Output the [x, y] coordinate of the center of the cell containing the given text.  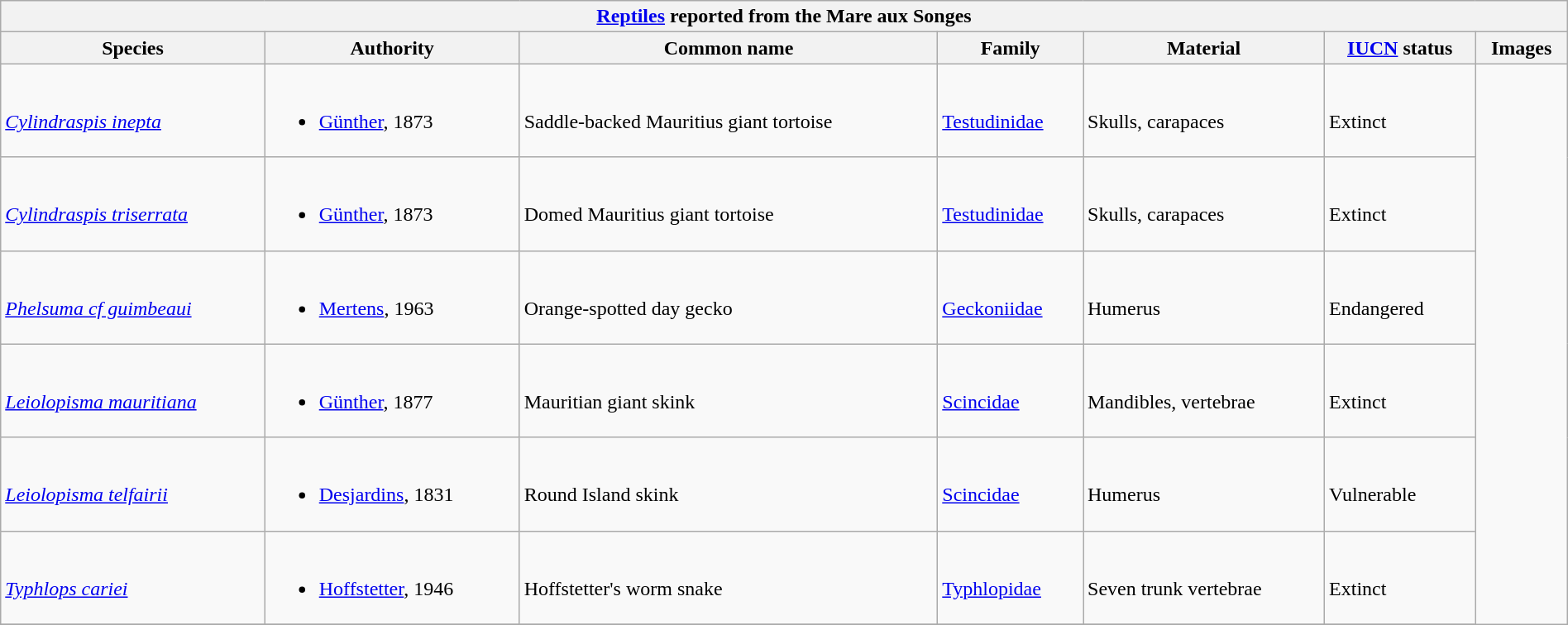
Mertens, 1963 [392, 298]
Phelsuma cf guimbeaui [132, 298]
Species [132, 48]
Typhlops cariei [132, 577]
Round Island skink [729, 484]
Geckoniidae [1011, 298]
Mandibles, vertebrae [1204, 390]
Authority [392, 48]
Cylindraspis inepta [132, 111]
Vulnerable [1400, 484]
Domed Mauritius giant tortoise [729, 203]
Images [1522, 48]
Reptiles reported from the Mare aux Songes [784, 17]
Leiolopisma telfairii [132, 484]
Common name [729, 48]
Desjardins, 1831 [392, 484]
Hoffstetter's worm snake [729, 577]
Saddle-backed Mauritius giant tortoise [729, 111]
Orange-spotted day gecko [729, 298]
Cylindraspis triserrata [132, 203]
Leiolopisma mauritiana [132, 390]
Hoffstetter, 1946 [392, 577]
Family [1011, 48]
Mauritian giant skink [729, 390]
Endangered [1400, 298]
Günther, 1877 [392, 390]
Typhlopidae [1011, 577]
Material [1204, 48]
Seven trunk vertebrae [1204, 577]
IUCN status [1400, 48]
